Search for the cell housing the specified text and yield its (x, y) center coordinate. 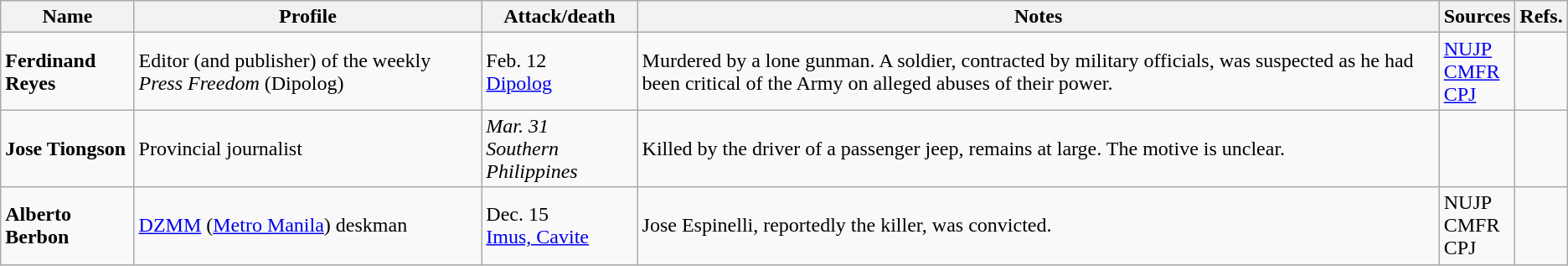
Mar. 31Southern Philippines (560, 149)
Ferdinand Reyes (67, 71)
Notes (1039, 17)
Provincial journalist (308, 149)
Sources (1478, 17)
Feb. 12Dipolog (560, 71)
Profile (308, 17)
Dec. 15Imus, Cavite (560, 226)
Jose Tiongson (67, 149)
Attack/death (560, 17)
Killed by the driver of a passenger jeep, remains at large. The motive is unclear. (1039, 149)
DZMM (Metro Manila) deskman (308, 226)
Jose Espinelli, reportedly the killer, was convicted. (1039, 226)
Name (67, 17)
Editor (and publisher) of the weekly Press Freedom (Dipolog) (308, 71)
Refs. (1541, 17)
Alberto Berbon (67, 226)
